Identify which cell holds the provided text, then report its (X, Y) central coordinate. 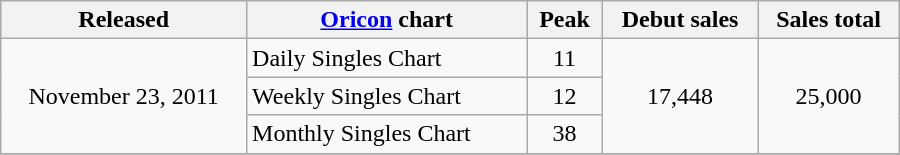
12 (564, 96)
Weekly Singles Chart (387, 96)
November 23, 2011 (124, 96)
Daily Singles Chart (387, 58)
Released (124, 20)
Sales total (828, 20)
38 (564, 134)
Debut sales (680, 20)
Monthly Singles Chart (387, 134)
25,000 (828, 96)
Peak (564, 20)
Oricon chart (387, 20)
11 (564, 58)
17,448 (680, 96)
